Determine the [x, y] coordinate at the center of the cell enclosing the given text.  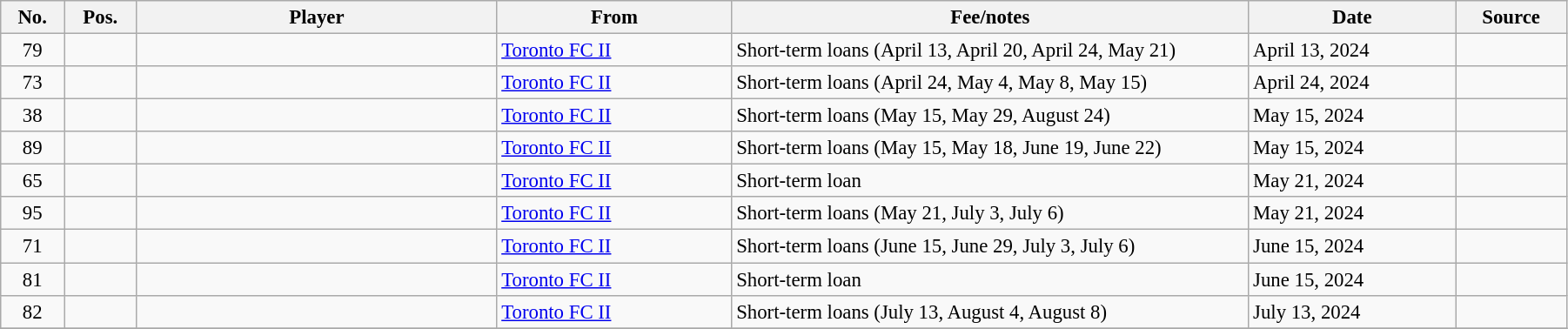
71 [33, 246]
Short-term loans (June 15, June 29, July 3, July 6) [990, 246]
Source [1511, 17]
Short-term loans (May 21, July 3, July 6) [990, 213]
April 13, 2024 [1352, 50]
82 [33, 312]
79 [33, 50]
65 [33, 181]
From [614, 17]
Short-term loans (July 13, August 4, August 8) [990, 312]
95 [33, 213]
Pos. [101, 17]
38 [33, 116]
July 13, 2024 [1352, 312]
April 24, 2024 [1352, 83]
Short-term loans (April 13, April 20, April 24, May 21) [990, 50]
Short-term loans (May 15, May 18, June 19, June 22) [990, 148]
Short-term loans (May 15, May 29, August 24) [990, 116]
Fee/notes [990, 17]
Player [317, 17]
81 [33, 279]
No. [33, 17]
73 [33, 83]
Short-term loans (April 24, May 4, May 8, May 15) [990, 83]
Date [1352, 17]
89 [33, 148]
